Determine the (X, Y) coordinate at the center of the cell enclosing the given text.  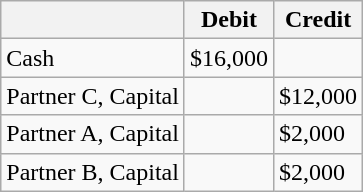
Credit (318, 20)
Debit (228, 20)
$16,000 (228, 58)
Partner B, Capital (93, 172)
$12,000 (318, 96)
Cash (93, 58)
Partner A, Capital (93, 134)
Partner C, Capital (93, 96)
